Find where the given text appears and provide that cell's center as [x, y] coordinate. 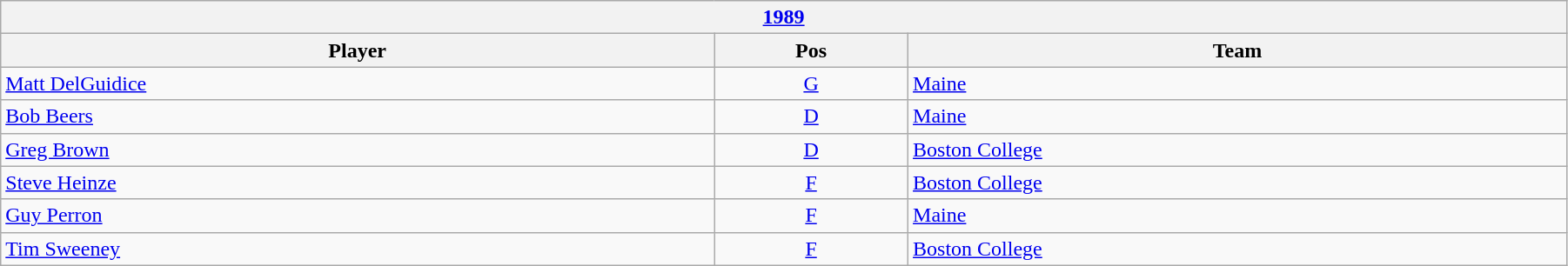
G [811, 83]
Greg Brown [358, 150]
Bob Beers [358, 116]
Steve Heinze [358, 183]
Team [1237, 50]
1989 [784, 17]
Tim Sweeney [358, 249]
Pos [811, 50]
Player [358, 50]
Matt DelGuidice [358, 83]
Guy Perron [358, 216]
